Return the [X, Y] coordinate for the center point of the cell that contains the specified text.  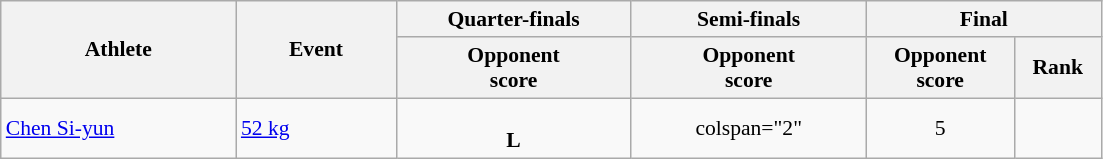
Final [984, 19]
colspan="2" [748, 128]
Event [316, 50]
Semi-finals [748, 19]
52 kg [316, 128]
Chen Si-yun [118, 128]
Rank [1058, 68]
Athlete [118, 50]
5 [940, 128]
L [514, 128]
Quarter-finals [514, 19]
